Output the [X, Y] coordinate of the center of the cell containing the given text.  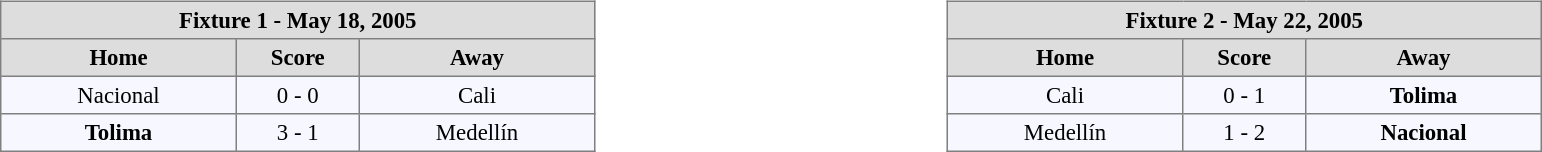
0 - 1 [1244, 95]
1 - 2 [1244, 133]
0 - 0 [298, 95]
Fixture 1 - May 18, 2005 [298, 20]
Fixture 2 - May 22, 2005 [1244, 20]
3 - 1 [298, 133]
